Extract the [x, y] coordinate from the center of the cell holding the provided text.  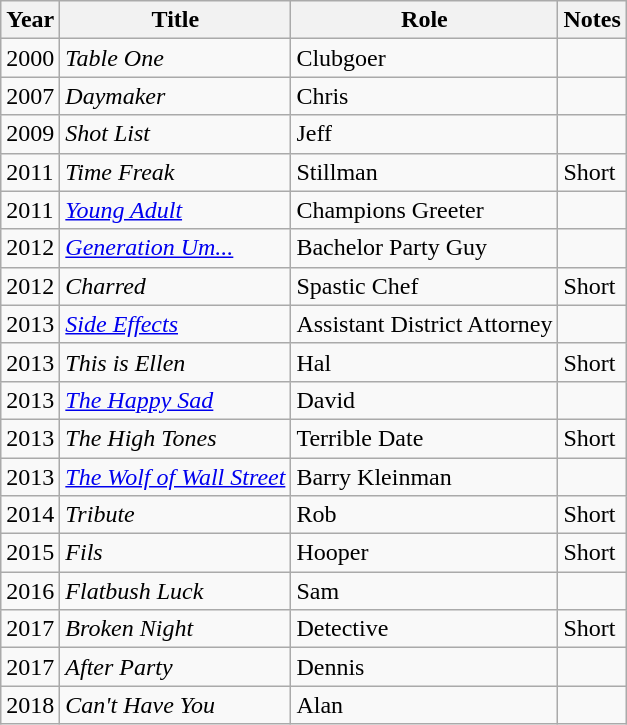
Broken Night [176, 629]
After Party [176, 667]
Barry Kleinman [424, 477]
Jeff [424, 134]
David [424, 400]
Chris [424, 96]
Flatbush Luck [176, 591]
Tribute [176, 515]
Clubgoer [424, 58]
The Happy Sad [176, 400]
Generation Um... [176, 248]
Year [30, 20]
2000 [30, 58]
2018 [30, 705]
Assistant District Attorney [424, 324]
Shot List [176, 134]
Detective [424, 629]
2015 [30, 553]
Alan [424, 705]
This is Ellen [176, 362]
2009 [30, 134]
Time Freak [176, 172]
Title [176, 20]
Stillman [424, 172]
Table One [176, 58]
Can't Have You [176, 705]
Hal [424, 362]
Dennis [424, 667]
Sam [424, 591]
Young Adult [176, 210]
Terrible Date [424, 438]
2014 [30, 515]
The High Tones [176, 438]
2007 [30, 96]
Rob [424, 515]
Bachelor Party Guy [424, 248]
Daymaker [176, 96]
Side Effects [176, 324]
Fils [176, 553]
Spastic Chef [424, 286]
Champions Greeter [424, 210]
Notes [592, 20]
2016 [30, 591]
Charred [176, 286]
Role [424, 20]
The Wolf of Wall Street [176, 477]
Hooper [424, 553]
